Find where the given text appears and provide that cell's center as (x, y) coordinate. 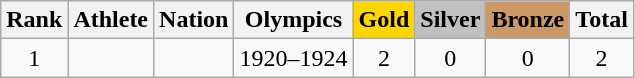
Athlete (111, 20)
Bronze (528, 20)
Silver (450, 20)
Nation (194, 20)
Total (602, 20)
1920–1924 (294, 58)
Rank (34, 20)
Gold (384, 20)
Olympics (294, 20)
1 (34, 58)
